From the cell containing the given text, extract its center point as (x, y) coordinate. 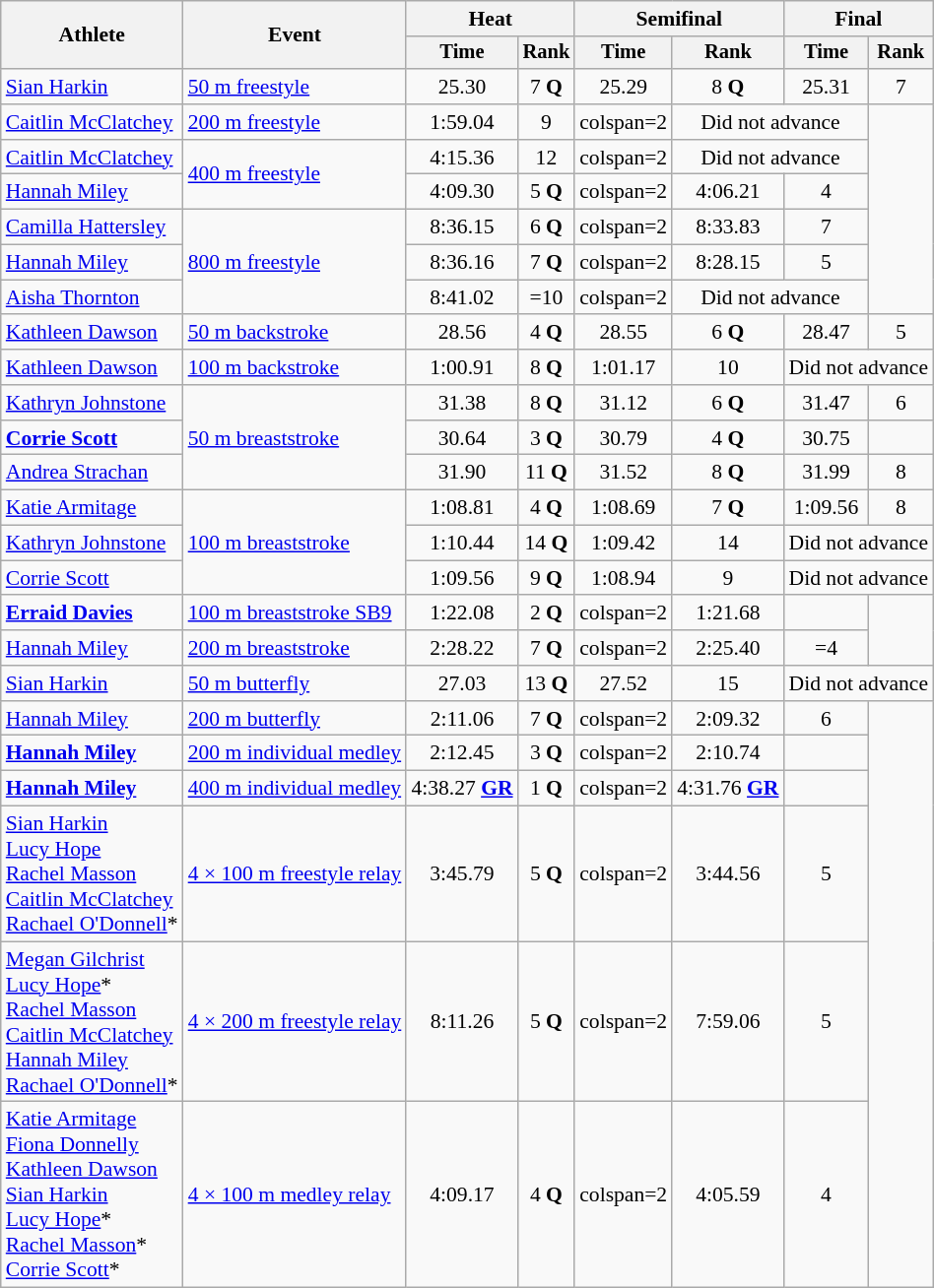
4:15.36 (461, 158)
1:10.44 (461, 544)
100 m backstroke (296, 367)
9 Q (547, 578)
Event (296, 35)
1:08.69 (623, 508)
2:12.45 (461, 753)
1:00.91 (461, 367)
28.47 (827, 333)
Camilla Hattersley (93, 227)
=4 (827, 648)
28.56 (461, 333)
Katie ArmitageFiona DonnellyKathleen DawsonSian HarkinLucy Hope*Rachel Masson*Corrie Scott* (93, 1195)
1:59.04 (461, 122)
200 m individual medley (296, 753)
200 m breaststroke (296, 648)
31.90 (461, 473)
4:38.27 GR (461, 789)
2 Q (547, 613)
Athlete (93, 35)
1:09.42 (623, 544)
31.38 (461, 403)
400 m freestyle (296, 175)
4 × 100 m medley relay (296, 1195)
27.52 (623, 683)
30.79 (623, 438)
28.55 (623, 333)
50 m butterfly (296, 683)
2:28.22 (461, 648)
30.64 (461, 438)
100 m breaststroke (296, 544)
50 m freestyle (296, 87)
4 × 200 m freestyle relay (296, 1022)
31.12 (623, 403)
1:21.68 (727, 613)
Megan GilchristLucy Hope*Rachel MassonCaitlin McClatcheyHannah MileyRachael O'Donnell* (93, 1022)
50 m backstroke (296, 333)
31.47 (827, 403)
8:36.16 (461, 263)
25.30 (461, 87)
200 m butterfly (296, 719)
30.75 (827, 438)
4:05.59 (727, 1195)
Final (859, 19)
2:11.06 (461, 719)
8:28.15 (727, 263)
Katie Armitage (93, 508)
8:33.83 (727, 227)
=10 (547, 297)
4:09.17 (461, 1195)
1:08.81 (461, 508)
3:45.79 (461, 874)
100 m breaststroke SB9 (296, 613)
14 (727, 544)
31.52 (623, 473)
2:09.32 (727, 719)
11 Q (547, 473)
25.29 (623, 87)
4 × 100 m freestyle relay (296, 874)
50 m breaststroke (296, 437)
800 m freestyle (296, 262)
25.31 (827, 87)
400 m individual medley (296, 789)
200 m freestyle (296, 122)
1:08.94 (623, 578)
8:11.26 (461, 1022)
4:09.30 (461, 192)
4:31.76 GR (727, 789)
4:06.21 (727, 192)
Semifinal (679, 19)
10 (727, 367)
1 Q (547, 789)
1:22.08 (461, 613)
2:25.40 (727, 648)
14 Q (547, 544)
12 (547, 158)
31.99 (827, 473)
8:36.15 (461, 227)
Aisha Thornton (93, 297)
8:41.02 (461, 297)
7:59.06 (727, 1022)
Sian HarkinLucy HopeRachel MassonCaitlin McClatcheyRachael O'Donnell* (93, 874)
Heat (491, 19)
27.03 (461, 683)
3:44.56 (727, 874)
Erraid Davies (93, 613)
2:10.74 (727, 753)
13 Q (547, 683)
Andrea Strachan (93, 473)
15 (727, 683)
1:01.17 (623, 367)
